Identify which cell holds the provided text, then report its (x, y) central coordinate. 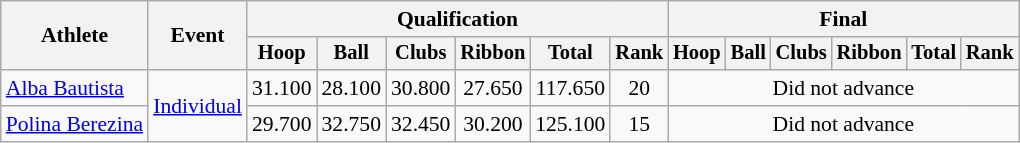
Qualification (458, 19)
Event (198, 36)
Polina Berezina (74, 124)
Final (843, 19)
20 (639, 88)
29.700 (282, 124)
32.750 (350, 124)
28.100 (350, 88)
30.800 (420, 88)
27.650 (492, 88)
32.450 (420, 124)
Alba Bautista (74, 88)
125.100 (570, 124)
30.200 (492, 124)
15 (639, 124)
Athlete (74, 36)
31.100 (282, 88)
Individual (198, 106)
117.650 (570, 88)
